Pinpoint the cell where the given text exists, returning its (x, y) midpoint coordinate. 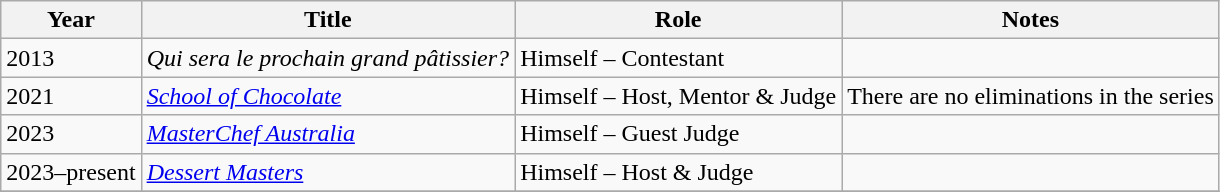
Qui sera le prochain grand pâtissier? (328, 58)
Title (328, 20)
Role (678, 20)
There are no eliminations in the series (1031, 96)
School of Chocolate (328, 96)
Himself – Guest Judge (678, 134)
2023–present (71, 172)
Dessert Masters (328, 172)
Year (71, 20)
Notes (1031, 20)
2023 (71, 134)
MasterChef Australia (328, 134)
2013 (71, 58)
Himself – Host & Judge (678, 172)
Himself – Contestant (678, 58)
Himself – Host, Mentor & Judge (678, 96)
2021 (71, 96)
